Extract the (X, Y) coordinate from the center of the cell holding the provided text.  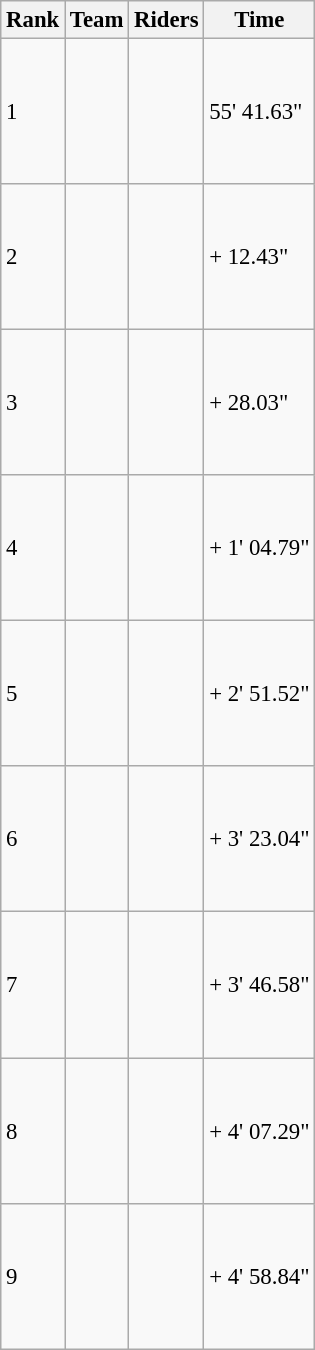
8 (33, 1131)
+ 1' 04.79" (260, 548)
1 (33, 112)
9 (33, 1276)
4 (33, 548)
+ 28.03" (260, 403)
+ 3' 23.04" (260, 839)
6 (33, 839)
Time (260, 20)
Riders (166, 20)
Team (97, 20)
+ 4' 07.29" (260, 1131)
+ 12.43" (260, 257)
2 (33, 257)
55' 41.63" (260, 112)
7 (33, 985)
3 (33, 403)
Rank (33, 20)
+ 3' 46.58" (260, 985)
+ 4' 58.84" (260, 1276)
+ 2' 51.52" (260, 694)
5 (33, 694)
